Pinpoint the cell where the given text exists, returning its (X, Y) midpoint coordinate. 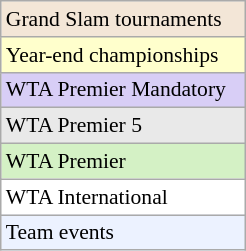
Grand Slam tournaments (124, 19)
WTA International (124, 197)
WTA Premier (124, 162)
Year-end championships (124, 55)
Team events (124, 233)
WTA Premier Mandatory (124, 90)
WTA Premier 5 (124, 126)
